Output the [x, y] coordinate of the center of the cell containing the given text.  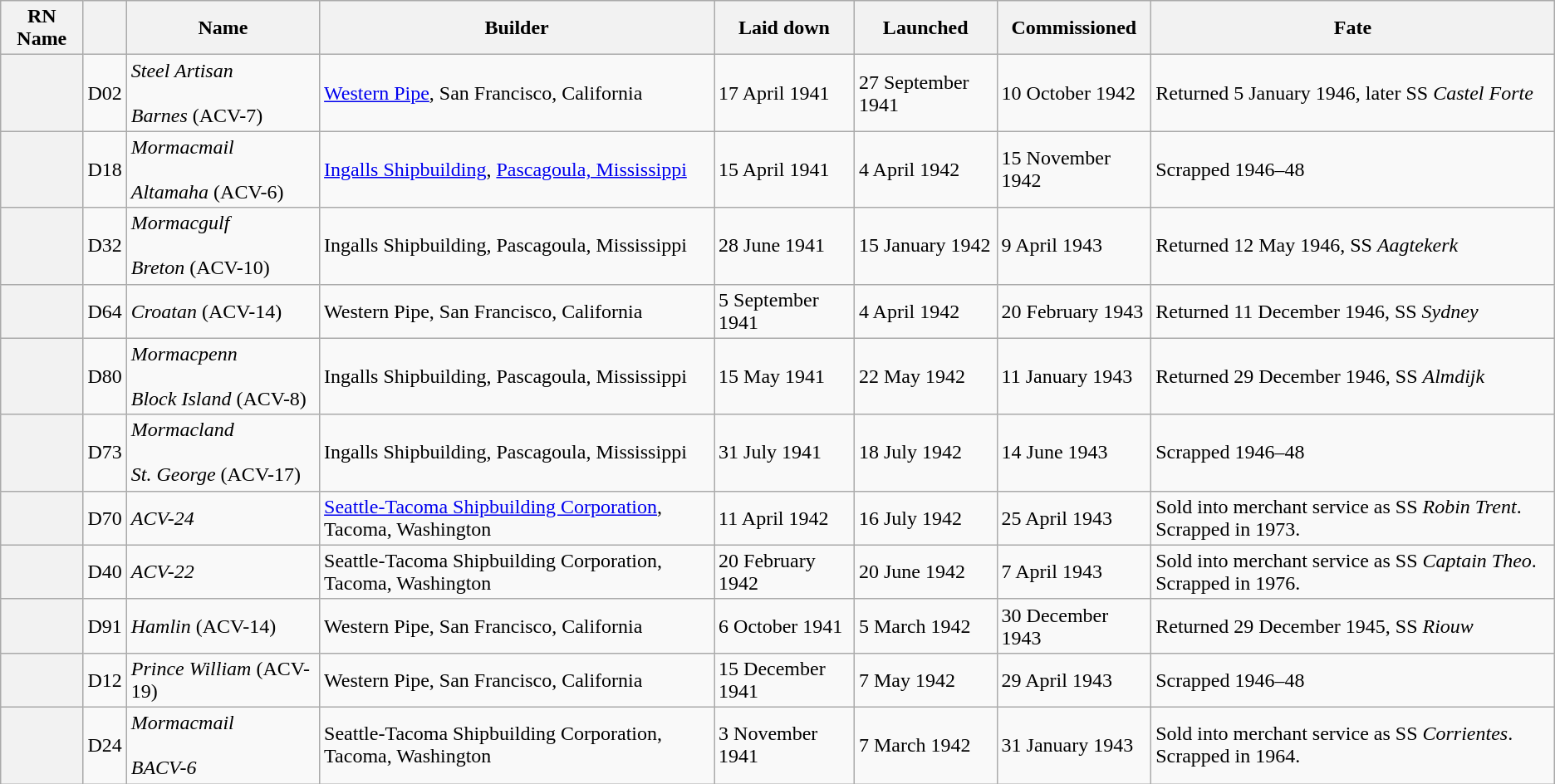
Hamlin (ACV-14) [223, 626]
Laid down [784, 28]
18 July 1942 [925, 453]
11 January 1943 [1074, 376]
3 November 1941 [784, 745]
Croatan (ACV-14) [223, 311]
D12 [105, 679]
27 September 1941 [925, 93]
D24 [105, 745]
Sold into merchant service as SS Captain Theo. Scrapped in 1976. [1353, 571]
31 July 1941 [784, 453]
RN Name [42, 28]
Launched [925, 28]
D18 [105, 169]
15 November 1942 [1074, 169]
D91 [105, 626]
Returned 29 December 1945, SS Riouw [1353, 626]
15 January 1942 [925, 246]
15 December 1941 [784, 679]
7 March 1942 [925, 745]
Commissioned [1074, 28]
20 June 1942 [925, 571]
30 December 1943 [1074, 626]
ACV-24 [223, 518]
11 April 1942 [784, 518]
Fate [1353, 28]
10 October 1942 [1074, 93]
7 May 1942 [925, 679]
MormacpennBlock Island (ACV-8) [223, 376]
20 February 1942 [784, 571]
D73 [105, 453]
7 April 1943 [1074, 571]
D70 [105, 518]
22 May 1942 [925, 376]
15 April 1941 [784, 169]
29 April 1943 [1074, 679]
D80 [105, 376]
D32 [105, 246]
MormacgulfBreton (ACV-10) [223, 246]
D64 [105, 311]
Name [223, 28]
ACV-22 [223, 571]
D02 [105, 93]
15 May 1941 [784, 376]
MormaclandSt. George (ACV-17) [223, 453]
Sold into merchant service as SS Robin Trent. Scrapped in 1973. [1353, 518]
Steel ArtisanBarnes (ACV-7) [223, 93]
28 June 1941 [784, 246]
20 February 1943 [1074, 311]
5 March 1942 [925, 626]
Prince William (ACV-19) [223, 679]
31 January 1943 [1074, 745]
Returned 5 January 1946, later SS Castel Forte [1353, 93]
D40 [105, 571]
25 April 1943 [1074, 518]
17 April 1941 [784, 93]
MormacmailAltamaha (ACV-6) [223, 169]
6 October 1941 [784, 626]
14 June 1943 [1074, 453]
16 July 1942 [925, 518]
5 September 1941 [784, 311]
Builder [517, 28]
9 April 1943 [1074, 246]
Returned 11 December 1946, SS Sydney [1353, 311]
Returned 29 December 1946, SS Almdijk [1353, 376]
Returned 12 May 1946, SS Aagtekerk [1353, 246]
MormacmailBACV-6 [223, 745]
Sold into merchant service as SS Corrientes. Scrapped in 1964. [1353, 745]
